Find where the given text appears and provide that cell's center as [X, Y] coordinate. 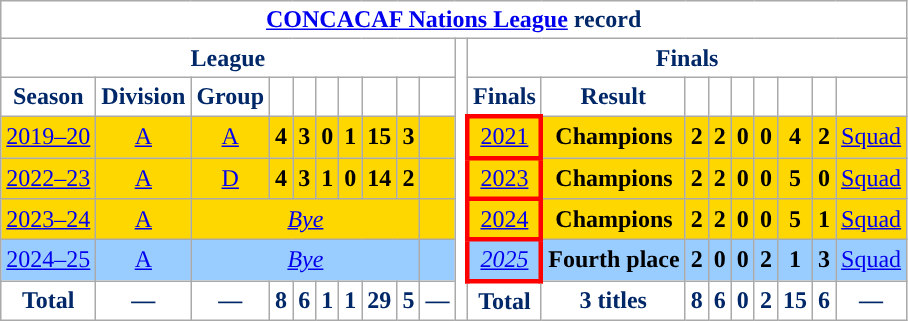
2019–20 [48, 136]
29 [380, 301]
Fourth place [613, 260]
2024–25 [48, 260]
2023 [505, 178]
Division [144, 97]
2023–24 [48, 220]
Season [48, 97]
2022–23 [48, 178]
2024 [505, 220]
Group [230, 97]
14 [380, 178]
3 titles [613, 301]
2025 [505, 260]
D [230, 178]
Result [613, 97]
2021 [505, 136]
League [228, 58]
CONCACAF Nations League record [454, 20]
